Provide the [X, Y] coordinate of the cell's center where the given text is located.  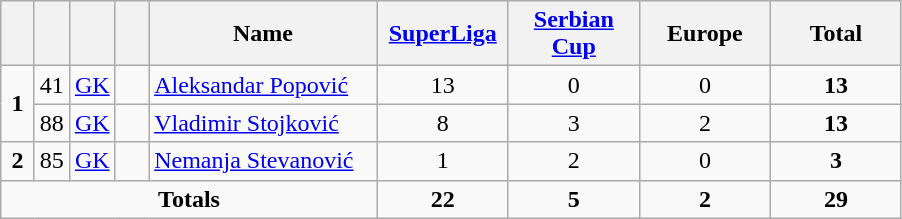
Nemanja Stevanović [264, 161]
SuperLiga [442, 34]
8 [442, 123]
88 [52, 123]
Serbian Cup [574, 34]
Europe [704, 34]
22 [442, 199]
41 [52, 85]
Total [836, 34]
29 [836, 199]
Aleksandar Popović [264, 85]
Vladimir Stojković [264, 123]
Name [264, 34]
5 [574, 199]
85 [52, 161]
Totals [189, 199]
